Determine the (X, Y) coordinate at the center of the cell enclosing the given text.  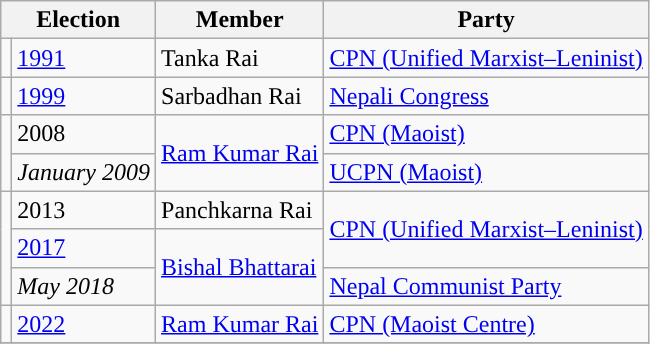
Party (486, 20)
1991 (84, 58)
May 2018 (84, 286)
Tanka Rai (240, 58)
CPN (Maoist) (486, 134)
1999 (84, 96)
2008 (84, 134)
2022 (84, 324)
Panchkarna Rai (240, 210)
Nepali Congress (486, 96)
Bishal Bhattarai (240, 267)
UCPN (Maoist) (486, 172)
CPN (Maoist Centre) (486, 324)
Sarbadhan Rai (240, 96)
Nepal Communist Party (486, 286)
2013 (84, 210)
Election (78, 20)
January 2009 (84, 172)
Member (240, 20)
2017 (84, 248)
